Find where the given text appears and provide that cell's center as (x, y) coordinate. 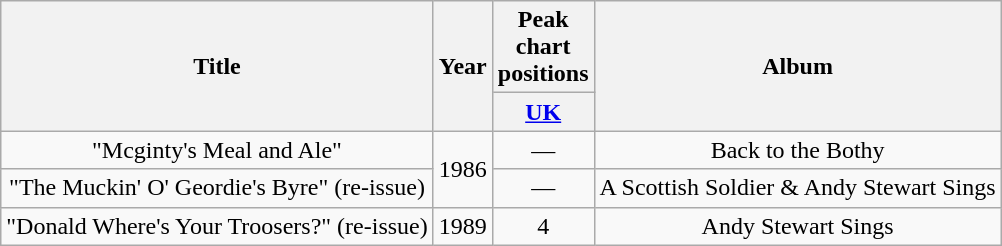
Peak chart positions (543, 47)
1986 (462, 169)
"Mcginty's Meal and Ale" (217, 150)
"The Muckin' O' Geordie's Byre" (re-issue) (217, 188)
Back to the Bothy (798, 150)
Andy Stewart Sings (798, 226)
Album (798, 66)
Year (462, 66)
A Scottish Soldier & Andy Stewart Sings (798, 188)
Title (217, 66)
"Donald Where's Your Troosers?" (re-issue) (217, 226)
1989 (462, 226)
UK (543, 112)
4 (543, 226)
